Determine the [x, y] coordinate at the center of the cell enclosing the given text.  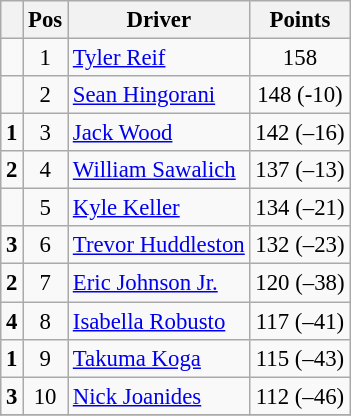
Nick Joanides [160, 396]
148 (-10) [300, 95]
Sean Hingorani [160, 95]
158 [300, 58]
117 (–41) [300, 321]
7 [46, 283]
Jack Wood [160, 133]
Tyler Reif [160, 58]
134 (–21) [300, 208]
Takuma Koga [160, 358]
132 (–23) [300, 245]
137 (–13) [300, 170]
10 [46, 396]
Points [300, 20]
Eric Johnson Jr. [160, 283]
Trevor Huddleston [160, 245]
5 [46, 208]
142 (–16) [300, 133]
William Sawalich [160, 170]
112 (–46) [300, 396]
115 (–43) [300, 358]
6 [46, 245]
Isabella Robusto [160, 321]
9 [46, 358]
120 (–38) [300, 283]
Pos [46, 20]
Driver [160, 20]
Kyle Keller [160, 208]
8 [46, 321]
